Return [x, y] of the center of cell containing provided text 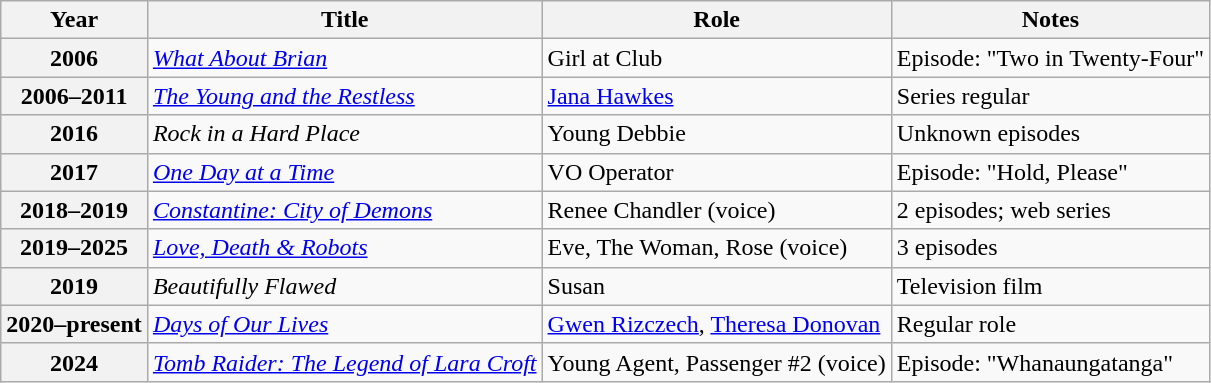
Days of Our Lives [344, 324]
Beautifully Flawed [344, 286]
The Young and the Restless [344, 96]
2 episodes; web series [1050, 210]
3 episodes [1050, 248]
Jana Hawkes [716, 96]
Young Debbie [716, 134]
Love, Death & Robots [344, 248]
2024 [74, 362]
Notes [1050, 20]
2006 [74, 58]
Regular role [1050, 324]
Series regular [1050, 96]
2018–2019 [74, 210]
Role [716, 20]
2006–2011 [74, 96]
Episode: "Hold, Please" [1050, 172]
2016 [74, 134]
Unknown episodes [1050, 134]
2017 [74, 172]
2019 [74, 286]
Year [74, 20]
Eve, The Woman, Rose (voice) [716, 248]
Episode: "Two in Twenty-Four" [1050, 58]
Gwen Rizczech, Theresa Donovan [716, 324]
Girl at Club [716, 58]
2020–present [74, 324]
2019–2025 [74, 248]
Television film [1050, 286]
One Day at a Time [344, 172]
Susan [716, 286]
Renee Chandler (voice) [716, 210]
Title [344, 20]
Constantine: City of Demons [344, 210]
VO Operator [716, 172]
Young Agent, Passenger #2 (voice) [716, 362]
Episode: "Whanaungatanga" [1050, 362]
Rock in a Hard Place [344, 134]
Tomb Raider: The Legend of Lara Croft [344, 362]
What About Brian [344, 58]
